Locate the cell with the specified text and output its [x, y] center coordinate. 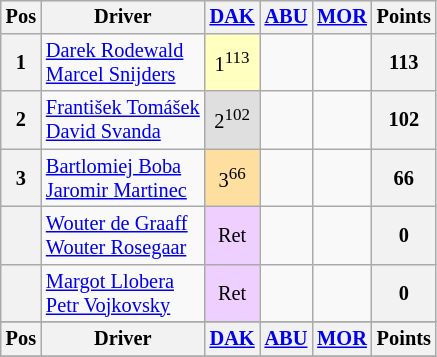
Darek Rodewald Marcel Snijders [123, 63]
1 [21, 63]
2 [21, 120]
František Tomášek David Svanda [123, 120]
3 [21, 178]
Margot Llobera Petr Vojkovsky [123, 293]
2102 [232, 120]
1113 [232, 63]
102 [404, 120]
113 [404, 63]
Bartlomiej Boba Jaromir Martinec [123, 178]
66 [404, 178]
Wouter de Graaff Wouter Rosegaar [123, 236]
366 [232, 178]
